Return [X, Y] of the center of cell containing provided text 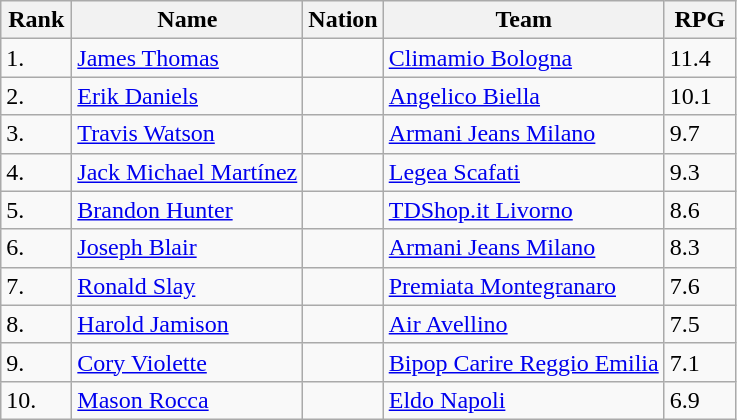
9. [36, 362]
3. [36, 134]
7.5 [700, 324]
7.1 [700, 362]
Mason Rocca [188, 400]
Erik Daniels [188, 96]
9.3 [700, 172]
Team [524, 20]
Angelico Biella [524, 96]
7. [36, 286]
7.6 [700, 286]
Premiata Montegranaro [524, 286]
9.7 [700, 134]
Jack Michael Martínez [188, 172]
Brandon Hunter [188, 210]
11.4 [700, 58]
Joseph Blair [188, 248]
TDShop.it Livorno [524, 210]
8.6 [700, 210]
8.3 [700, 248]
8. [36, 324]
4. [36, 172]
Name [188, 20]
Climamio Bologna [524, 58]
10.1 [700, 96]
6. [36, 248]
Bipop Carire Reggio Emilia [524, 362]
2. [36, 96]
Ronald Slay [188, 286]
1. [36, 58]
Air Avellino [524, 324]
Harold Jamison [188, 324]
6.9 [700, 400]
Legea Scafati [524, 172]
5. [36, 210]
Rank [36, 20]
James Thomas [188, 58]
10. [36, 400]
Travis Watson [188, 134]
RPG [700, 20]
Eldo Napoli [524, 400]
Nation [343, 20]
Cory Violette [188, 362]
